Detect which cell encompasses the target text, then output its [X, Y] center coordinate. 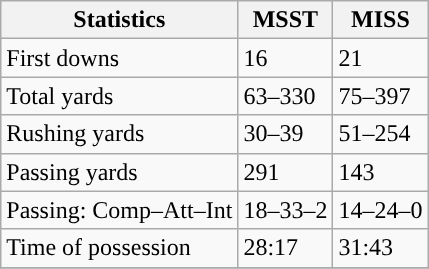
First downs [120, 58]
291 [286, 172]
16 [286, 58]
Passing yards [120, 172]
Time of possession [120, 248]
18–33–2 [286, 210]
51–254 [380, 134]
Statistics [120, 20]
143 [380, 172]
14–24–0 [380, 210]
MSST [286, 20]
31:43 [380, 248]
Total yards [120, 96]
Rushing yards [120, 134]
75–397 [380, 96]
30–39 [286, 134]
MISS [380, 20]
21 [380, 58]
63–330 [286, 96]
Passing: Comp–Att–Int [120, 210]
28:17 [286, 248]
